For the text-containing cell, return its midpoint in (X, Y) coordinate format. 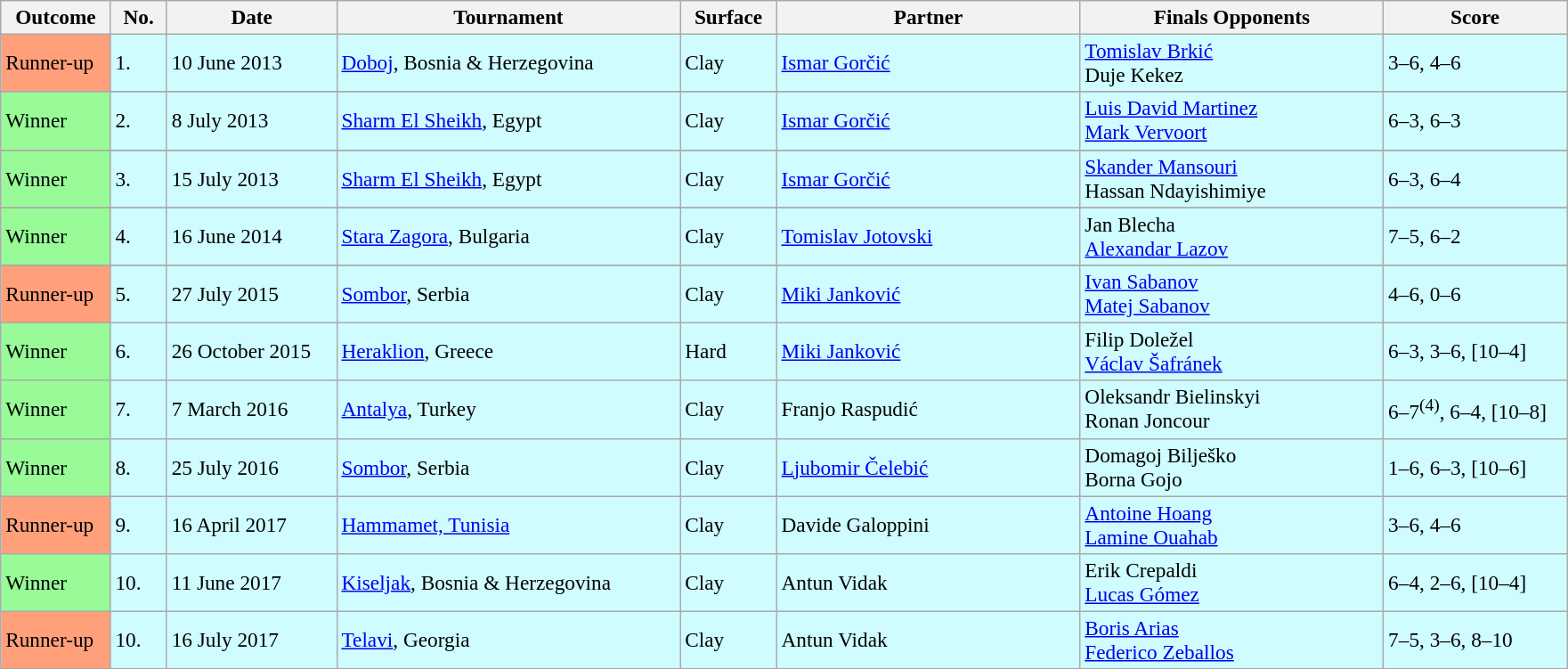
Stara Zagora, Bulgaria (508, 235)
6. (139, 351)
Doboj, Bosnia & Herzegovina (508, 62)
3. (139, 178)
6–3, 3–6, [10–4] (1475, 351)
Hammamet, Tunisia (508, 524)
25 July 2016 (251, 467)
11 June 2017 (251, 583)
Boris Arias Federico Zeballos (1232, 640)
16 April 2017 (251, 524)
Hard (728, 351)
Finals Opponents (1232, 17)
Skander Mansouri Hassan Ndayishimiye (1232, 178)
Domagoj Bilješko Borna Gojo (1232, 467)
16 June 2014 (251, 235)
Tournament (508, 17)
1. (139, 62)
Luis David Martinez Mark Vervoort (1232, 121)
8. (139, 467)
Surface (728, 17)
16 July 2017 (251, 640)
26 October 2015 (251, 351)
7–5, 6–2 (1475, 235)
6–3, 6–4 (1475, 178)
6–3, 6–3 (1475, 121)
2. (139, 121)
7. (139, 410)
27 July 2015 (251, 294)
Jan Blecha Alexandar Lazov (1232, 235)
15 July 2013 (251, 178)
6–7(4), 6–4, [10–8] (1475, 410)
4. (139, 235)
Tomislav Jotovski (928, 235)
Erik Crepaldi Lucas Gómez (1232, 583)
Oleksandr Bielinskyi Ronan Joncour (1232, 410)
Filip Doležel Václav Šafránek (1232, 351)
Heraklion, Greece (508, 351)
4–6, 0–6 (1475, 294)
Antalya, Turkey (508, 410)
1–6, 6–3, [10–6] (1475, 467)
Kiseljak, Bosnia & Herzegovina (508, 583)
Date (251, 17)
Antoine Hoang Lamine Ouahab (1232, 524)
6–4, 2–6, [10–4] (1475, 583)
Ljubomir Čelebić (928, 467)
Telavi, Georgia (508, 640)
Ivan Sabanov Matej Sabanov (1232, 294)
7–5, 3–6, 8–10 (1475, 640)
5. (139, 294)
Score (1475, 17)
8 July 2013 (251, 121)
Davide Galoppini (928, 524)
No. (139, 17)
Franjo Raspudić (928, 410)
Tomislav Brkić Duje Kekez (1232, 62)
Outcome (55, 17)
9. (139, 524)
10 June 2013 (251, 62)
7 March 2016 (251, 410)
Partner (928, 17)
